Output the [X, Y] coordinate of the center of the cell containing the given text.  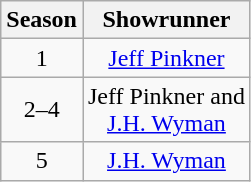
5 [42, 161]
Showrunner [166, 20]
J.H. Wyman [166, 161]
Jeff Pinkner andJ.H. Wyman [166, 110]
Jeff Pinkner [166, 58]
2–4 [42, 110]
1 [42, 58]
Season [42, 20]
